Find where the given text appears and provide that cell's center as (x, y) coordinate. 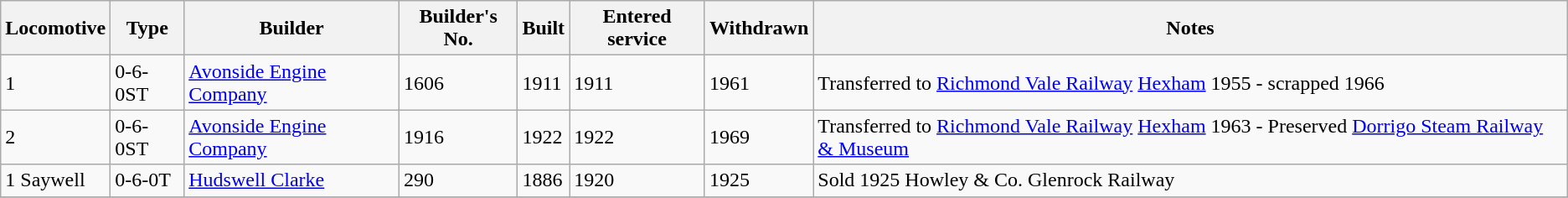
0-6-0T (147, 180)
2 (55, 138)
290 (457, 180)
Type (147, 29)
Builder (291, 29)
1920 (637, 180)
1961 (759, 82)
Entered service (637, 29)
Built (544, 29)
Sold 1925 Howley & Co. Glenrock Railway (1190, 180)
1886 (544, 180)
1925 (759, 180)
Transferred to Richmond Vale Railway Hexham 1955 - scrapped 1966 (1190, 82)
1 (55, 82)
1969 (759, 138)
Notes (1190, 29)
1606 (457, 82)
Builder's No. (457, 29)
Hudswell Clarke (291, 180)
1916 (457, 138)
Transferred to Richmond Vale Railway Hexham 1963 - Preserved Dorrigo Steam Railway & Museum (1190, 138)
Locomotive (55, 29)
1 Saywell (55, 180)
Withdrawn (759, 29)
